Return (x, y) of the center of cell containing provided text 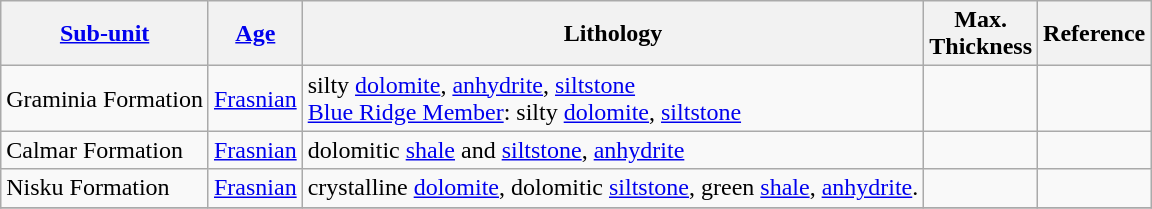
Max.Thickness (981, 34)
silty dolomite, anhydrite, siltstoneBlue Ridge Member: silty dolomite, siltstone (613, 98)
Reference (1094, 34)
Graminia Formation (105, 98)
Calmar Formation (105, 150)
dolomitic shale and siltstone, anhydrite (613, 150)
crystalline dolomite, dolomitic siltstone, green shale, anhydrite. (613, 188)
Age (255, 34)
Sub-unit (105, 34)
Lithology (613, 34)
Nisku Formation (105, 188)
